Return (X, Y) of the center of cell containing provided text 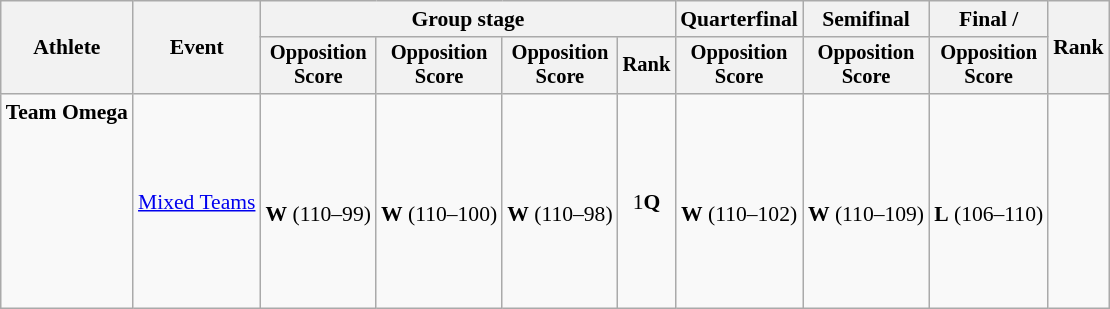
Quarterfinal (739, 19)
W (110–109) (866, 201)
Athlete (67, 48)
Team Omega (67, 201)
Semifinal (866, 19)
Mixed Teams (197, 201)
W (110–99) (318, 201)
W (110–102) (739, 201)
W (110–100) (439, 201)
Event (197, 48)
Final / (988, 19)
Group stage (468, 19)
1Q (647, 201)
W (110–98) (560, 201)
L (106–110) (988, 201)
